Provide the [X, Y] coordinate of the cell's center where the given text is located.  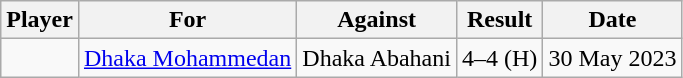
Result [499, 20]
Dhaka Mohammedan [187, 58]
For [187, 20]
30 May 2023 [612, 58]
Player [40, 20]
Date [612, 20]
Against [377, 20]
Dhaka Abahani [377, 58]
4–4 (H) [499, 58]
